Scan for the cell matching the given text and deliver its [x, y] coordinate at center. 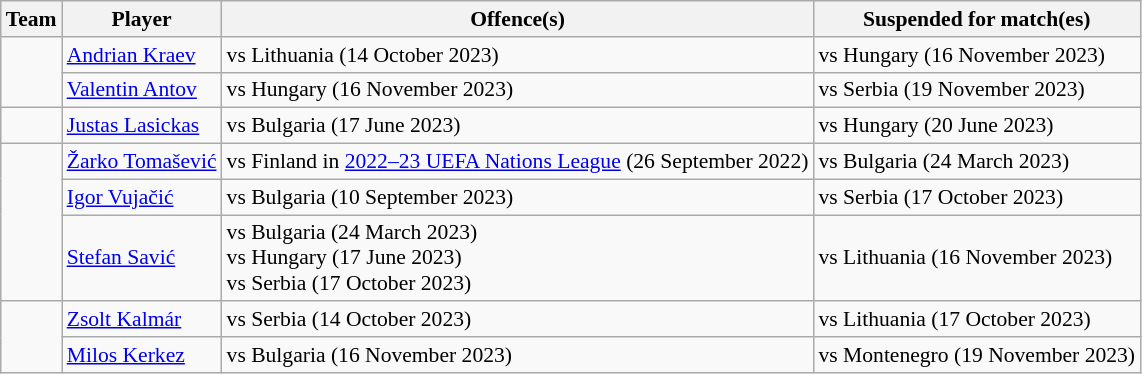
Suspended for match(es) [976, 19]
Valentin Antov [142, 90]
vs Bulgaria (10 September 2023) [518, 197]
vs Montenegro (19 November 2023) [976, 355]
vs Serbia (19 November 2023) [976, 90]
Stefan Savić [142, 258]
vs Lithuania (16 November 2023) [976, 258]
vs Bulgaria (17 June 2023) [518, 126]
vs Hungary (20 June 2023) [976, 126]
Justas Lasickas [142, 126]
vs Bulgaria (16 November 2023) [518, 355]
Team [32, 19]
Zsolt Kalmár [142, 320]
vs Serbia (17 October 2023) [976, 197]
Offence(s) [518, 19]
Igor Vujačić [142, 197]
vs Finland in 2022–23 UEFA Nations League (26 September 2022) [518, 162]
vs Lithuania (14 October 2023) [518, 55]
Žarko Tomašević [142, 162]
vs Bulgaria (24 March 2023) vs Hungary (17 June 2023) vs Serbia (17 October 2023) [518, 258]
vs Bulgaria (24 March 2023) [976, 162]
vs Serbia (14 October 2023) [518, 320]
Player [142, 19]
vs Lithuania (17 October 2023) [976, 320]
Andrian Kraev [142, 55]
Milos Kerkez [142, 355]
